For the text-containing cell, return its midpoint in (x, y) coordinate format. 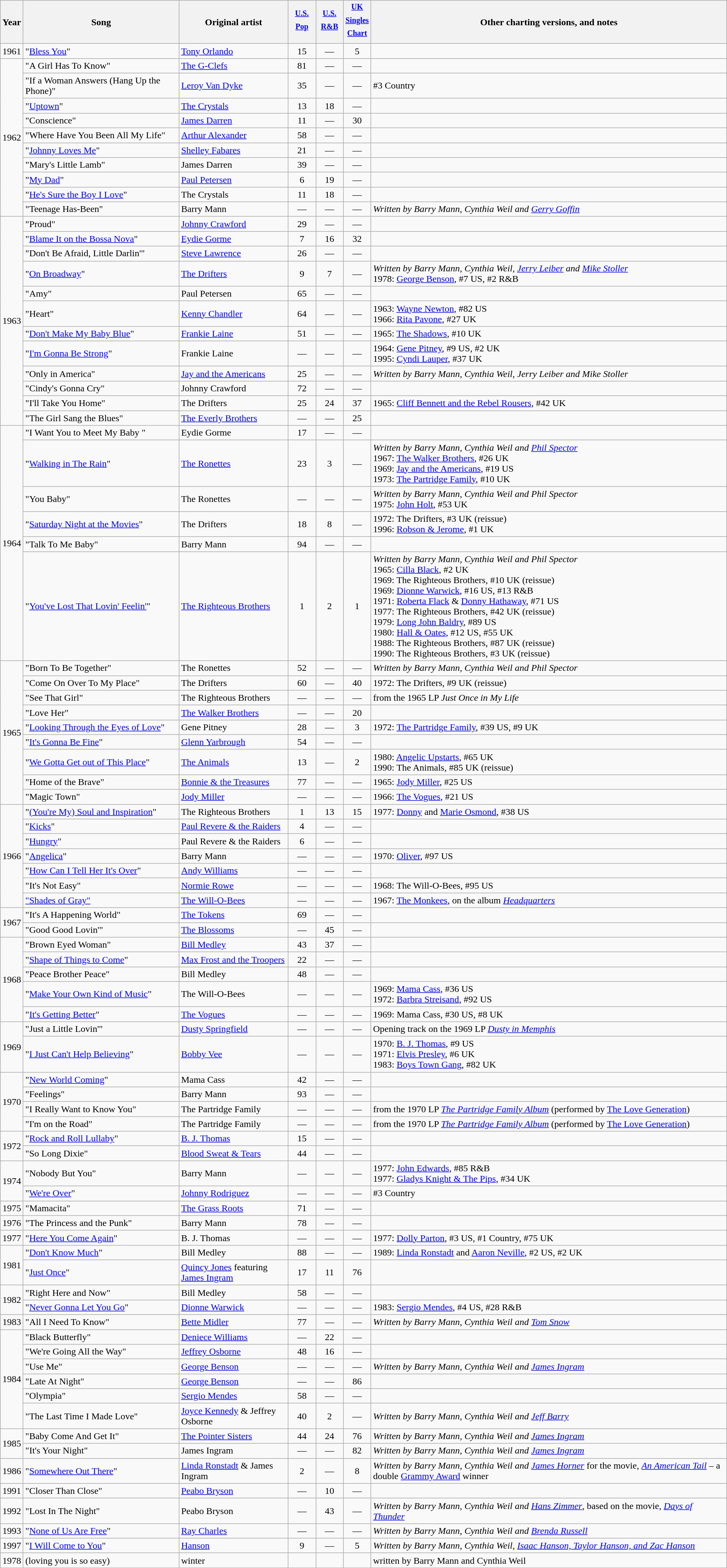
"We're Over" (101, 1193)
Blood Sweat & Tears (234, 1153)
The Animals (234, 762)
1986 (12, 1471)
"I'll Take You Home" (101, 403)
Deniece Williams (234, 1337)
60 (302, 683)
The Grass Roots (234, 1208)
Written by Barry Mann, Cynthia Weil, Jerry Leiber and Mike Stoller1978: George Benson, #7 US, #2 R&B (549, 273)
19 (329, 180)
UK Singles Chart (357, 22)
Written by Barry Mann, Cynthia Weil and Tom Snow (549, 1322)
"Walking in The Rain" (101, 464)
"It's Not Easy" (101, 886)
"All I Need To Know" (101, 1322)
"Born To Be Together" (101, 668)
1972: The Drifters, #3 UK (reissue)1996: Robson & Jerome, #1 UK (549, 524)
1980: Angelic Upstarts, #65 UK1990: The Animals, #85 UK (reissue) (549, 762)
1965: The Shadows, #10 UK (549, 333)
"Nobody But You" (101, 1173)
"Mamacita" (101, 1208)
"None of Us Are Free" (101, 1531)
88 (302, 1252)
35 (302, 85)
from the 1965 LP Just Once in My Life (549, 698)
"Olympia" (101, 1396)
78 (302, 1223)
Bonnie & the Treasures (234, 782)
"Don't Know Much" (101, 1252)
1972 (12, 1146)
"Baby Come And Get It" (101, 1436)
"Blame It on the Bossa Nova" (101, 239)
Sergio Mendes (234, 1396)
"Come On Over To My Place" (101, 683)
"It's Your Night" (101, 1451)
Written by Barry Mann, Cynthia Weil and Phil Spector (549, 668)
The Vogues (234, 1014)
30 (357, 121)
51 (302, 333)
1970 (12, 1102)
1976 (12, 1223)
Opening track on the 1969 LP Dusty in Memphis (549, 1029)
1977: Donny and Marie Osmond, #38 US (549, 812)
The Everly Brothers (234, 418)
52 (302, 668)
"We're Going All the Way" (101, 1352)
"Talk To Me Baby" (101, 544)
Tony Orlando (234, 51)
"It's A Happening World" (101, 915)
U.S. Pop (302, 22)
1992 (12, 1511)
Glenn Yarbrough (234, 742)
Written by Barry Mann, Cynthia Weil, Jerry Leiber and Mike Stoller (549, 373)
1963: Wayne Newton, #82 US1966: Rita Pavone, #27 UK (549, 314)
"I'm Gonna Be Strong" (101, 353)
"Lost In The Night" (101, 1511)
82 (357, 1451)
"Only in America" (101, 373)
"Black Butterfly" (101, 1337)
1965: Cliff Bennett and the Rebel Rousers, #42 UK (549, 403)
"Peace Brother Peace" (101, 974)
Written by Barry Mann, Cynthia Weil and Hans Zimmer, based on the movie, Days of Thunder (549, 1511)
The G-Clefs (234, 66)
1985 (12, 1443)
Written by Barry Mann, Cynthia Weil and Brenda Russell (549, 1531)
"Feelings" (101, 1094)
1965: Jody Miller, #25 US (549, 782)
1972: The Drifters, #9 UK (reissue) (549, 683)
"Where Have You Been All My Life" (101, 135)
"Conscience" (101, 121)
Leroy Van Dyke (234, 85)
1977 (12, 1238)
1965 (12, 733)
"Cindy's Gonna Cry" (101, 389)
1967: The Monkees, on the album Headquarters (549, 900)
1977: Dolly Parton, #3 US, #1 Country, #75 UK (549, 1238)
Shelley Fabares (234, 150)
Ray Charles (234, 1531)
1977: John Edwards, #85 R&B1977: Gladys Knight & The Pips, #34 UK (549, 1173)
1966 (12, 856)
"The Girl Sang the Blues" (101, 418)
"Just a Little Lovin'" (101, 1029)
1963 (12, 321)
1968 (12, 979)
"Shades of Gray" (101, 900)
Jeffrey Osborne (234, 1352)
4 (302, 827)
64 (302, 314)
32 (357, 239)
"Kicks" (101, 827)
"Just Once" (101, 1273)
The Tokens (234, 915)
"Home of the Brave" (101, 782)
"It's Getting Better" (101, 1014)
"Right Here and Now" (101, 1292)
"Mary's Little Lamb" (101, 165)
Gene Pitney (234, 727)
U.S. R&B (329, 22)
"It's Gonna Be Fine" (101, 742)
1968: The Will-O-Bees, #95 US (549, 886)
Dusty Springfield (234, 1029)
"Saturday Night at the Movies" (101, 524)
1984 (12, 1379)
1964: Gene Pitney, #9 US, #2 UK1995: Cyndi Lauper, #37 UK (549, 353)
21 (302, 150)
"I Will Come to You" (101, 1545)
"He's Sure the Boy I Love" (101, 194)
"Don't Be Afraid, Little Darlin'" (101, 254)
Max Frost and the Troopers (234, 959)
Andy Williams (234, 871)
"Brown Eyed Woman" (101, 945)
Bette Midler (234, 1322)
23 (302, 464)
"(You're My) Soul and Inspiration" (101, 812)
1969: Mama Cass, #30 US, #8 UK (549, 1014)
42 (302, 1080)
10 (329, 1491)
winter (234, 1560)
Joyce Kennedy & Jeffrey Osborne (234, 1416)
20 (357, 712)
93 (302, 1094)
1997 (12, 1545)
Written by Barry Mann, Cynthia Weil and Jeff Barry (549, 1416)
29 (302, 224)
1974 (12, 1181)
"On Broadway" (101, 273)
1972: The Partridge Family, #39 US, #9 UK (549, 727)
Song (101, 22)
Hanson (234, 1545)
The Blossoms (234, 930)
69 (302, 915)
"My Dad" (101, 180)
"I Just Can't Help Believing" (101, 1054)
Mama Cass (234, 1080)
1983: Sergio Mendes, #4 US, #28 R&B (549, 1308)
"Heart" (101, 314)
72 (302, 389)
1983 (12, 1322)
1962 (12, 137)
"Amy" (101, 293)
written by Barry Mann and Cynthia Weil (549, 1560)
"I Want You to Meet My Baby " (101, 433)
1969 (12, 1047)
"Good Good Lovin'" (101, 930)
"Here You Come Again" (101, 1238)
Normie Rowe (234, 886)
"Looking Through the Eyes of Love" (101, 727)
"Bless You" (101, 51)
"New World Coming" (101, 1080)
"If a Woman Answers (Hang Up the Phone)" (101, 85)
"Somewhere Out There" (101, 1471)
1970: B. J. Thomas, #9 US1971: Elvis Presley, #6 UK1983: Boys Town Gang, #82 UK (549, 1054)
39 (302, 165)
1975 (12, 1208)
"Late At Night" (101, 1381)
"So Long Dixie" (101, 1153)
Other charting versions, and notes (549, 22)
45 (329, 930)
Bobby Vee (234, 1054)
"Rock and Roll Lullaby" (101, 1139)
1978 (12, 1560)
1967 (12, 922)
"Use Me" (101, 1367)
Johnny Rodriguez (234, 1193)
Jody Miller (234, 797)
71 (302, 1208)
1961 (12, 51)
1964 (12, 543)
"Make Your Own Kind of Music" (101, 994)
1993 (12, 1531)
Original artist (234, 22)
"See That Girl" (101, 698)
"How Can I Tell Her It's Over" (101, 871)
The Pointer Sisters (234, 1436)
"Uptown" (101, 106)
Kenny Chandler (234, 314)
"The Princess and the Punk" (101, 1223)
26 (302, 254)
65 (302, 293)
Steve Lawrence (234, 254)
"Closer Than Close" (101, 1491)
94 (302, 544)
"We Gotta Get out of This Place" (101, 762)
81 (302, 66)
"Teenage Has-Been" (101, 209)
86 (357, 1381)
"I'm on the Road" (101, 1124)
1991 (12, 1491)
"Johnny Loves Me" (101, 150)
Linda Ronstadt & James Ingram (234, 1471)
1966: The Vogues, #21 US (549, 797)
Jay and the Americans (234, 373)
The Walker Brothers (234, 712)
"Never Gonna Let You Go" (101, 1308)
Written by Barry Mann, Cynthia Weil, Isaac Hanson, Taylor Hanson, and Zac Hanson (549, 1545)
"Proud" (101, 224)
Dionne Warwick (234, 1308)
Written by Barry Mann, Cynthia Weil and James Horner for the movie, An American Tail – a double Grammy Award winner (549, 1471)
"Don't Make My Baby Blue" (101, 333)
"You've Lost That Lovin' Feelin'" (101, 606)
Written by Barry Mann, Cynthia Weil and Phil Spector1975: John Holt, #53 UK (549, 499)
1969: Mama Cass, #36 US1972: Barbra Streisand, #92 US (549, 994)
Year (12, 22)
"The Last Time I Made Love" (101, 1416)
"Hungry" (101, 841)
Arthur Alexander (234, 135)
(loving you is so easy) (101, 1560)
"Angelica" (101, 856)
"I Really Want to Know You" (101, 1109)
Quincy Jones featuring James Ingram (234, 1273)
1981 (12, 1265)
Written by Barry Mann, Cynthia Weil and Gerry Goffin (549, 209)
"You Baby" (101, 499)
James Ingram (234, 1451)
"A Girl Has To Know" (101, 66)
1970: Oliver, #97 US (549, 856)
1989: Linda Ronstadt and Aaron Neville, #2 US, #2 UK (549, 1252)
54 (302, 742)
"Love Her" (101, 712)
"Magic Town" (101, 797)
"Shape of Things to Come" (101, 959)
1982 (12, 1300)
28 (302, 727)
